For the text-containing cell, return its midpoint in (X, Y) coordinate format. 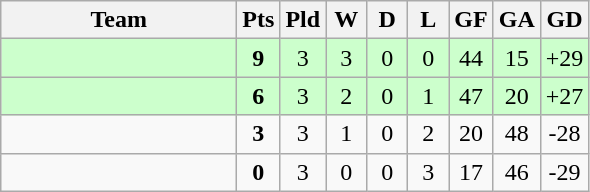
W (346, 20)
-28 (564, 134)
Pld (303, 20)
GA (516, 20)
GF (471, 20)
Pts (258, 20)
44 (471, 58)
D (388, 20)
GD (564, 20)
48 (516, 134)
17 (471, 172)
+27 (564, 96)
9 (258, 58)
Team (119, 20)
-29 (564, 172)
15 (516, 58)
46 (516, 172)
47 (471, 96)
6 (258, 96)
L (428, 20)
+29 (564, 58)
